Extract the (X, Y) coordinate from the center of the cell holding the provided text.  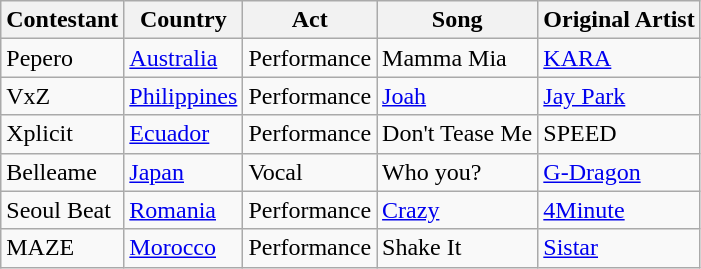
Pepero (62, 58)
Jay Park (619, 96)
G-Dragon (619, 172)
Country (184, 20)
Vocal (310, 172)
Contestant (62, 20)
Song (458, 20)
Japan (184, 172)
Mamma Mia (458, 58)
Ecuador (184, 134)
MAZE (62, 248)
Don't Tease Me (458, 134)
Belleame (62, 172)
Joah (458, 96)
Australia (184, 58)
Xplicit (62, 134)
Sistar (619, 248)
4Minute (619, 210)
Shake It (458, 248)
Crazy (458, 210)
Philippines (184, 96)
KARA (619, 58)
Who you? (458, 172)
Seoul Beat (62, 210)
Romania (184, 210)
SPEED (619, 134)
Act (310, 20)
Original Artist (619, 20)
Morocco (184, 248)
VxZ (62, 96)
